Pinpoint the cell where the given text exists, returning its (X, Y) midpoint coordinate. 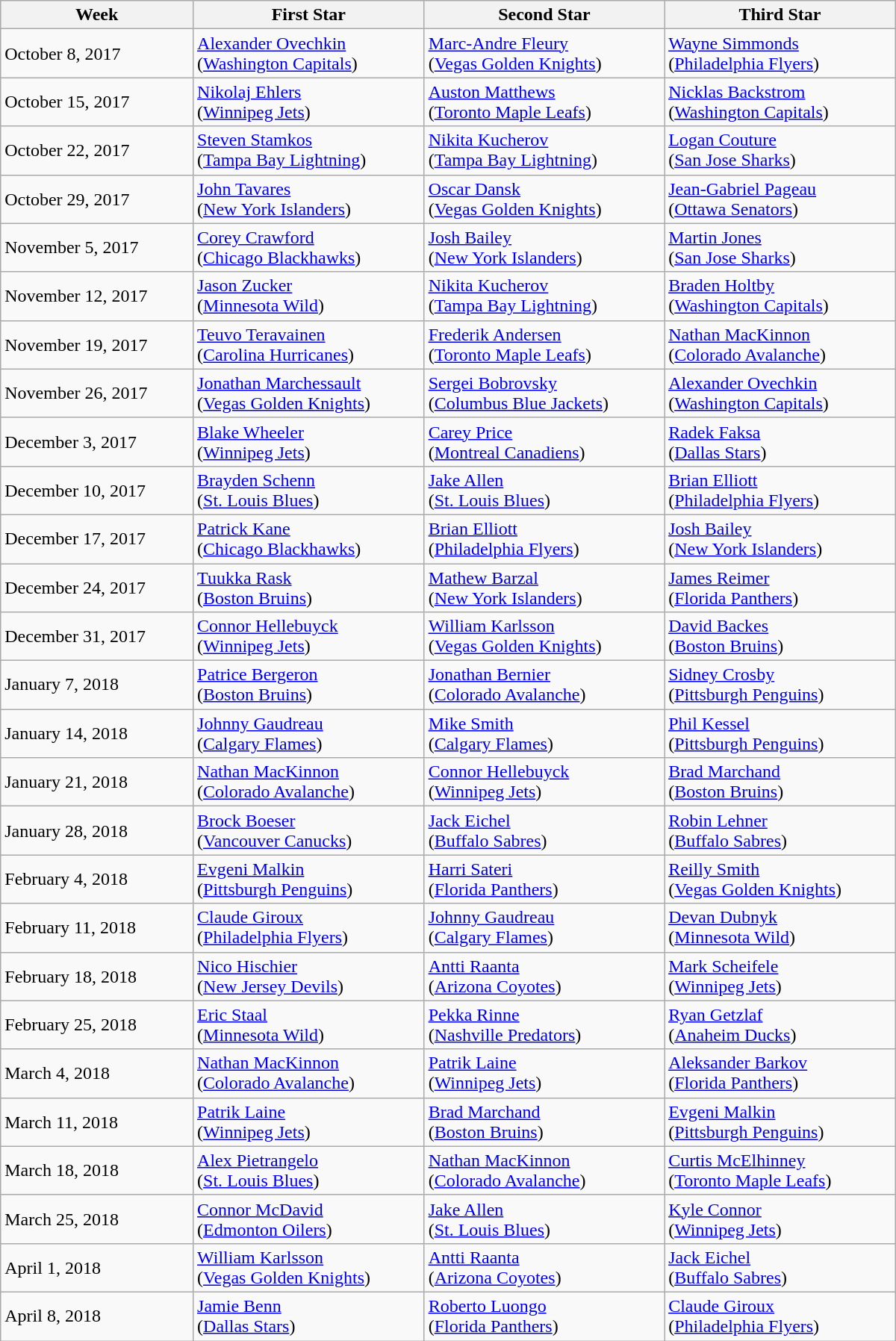
Carey Price(Montreal Canadiens) (544, 442)
First Star (309, 15)
Mathew Barzal(New York Islanders) (544, 587)
Brayden Schenn(St. Louis Blues) (309, 490)
January 28, 2018 (97, 830)
October 15, 2017 (97, 102)
November 12, 2017 (97, 296)
Frederik Andersen(Toronto Maple Leafs) (544, 345)
Nicklas Backstrom(Washington Capitals) (780, 102)
January 14, 2018 (97, 733)
Week (97, 15)
March 4, 2018 (97, 1074)
Jean-Gabriel Pageau(Ottawa Senators) (780, 199)
December 24, 2017 (97, 587)
Wayne Simmonds(Philadelphia Flyers) (780, 54)
April 8, 2018 (97, 1316)
March 11, 2018 (97, 1121)
December 31, 2017 (97, 636)
Jonathan Bernier(Colorado Avalanche) (544, 685)
December 10, 2017 (97, 490)
Braden Holtby(Washington Capitals) (780, 296)
March 18, 2018 (97, 1171)
David Backes(Boston Bruins) (780, 636)
Aleksander Barkov(Florida Panthers) (780, 1074)
Jamie Benn(Dallas Stars) (309, 1316)
December 17, 2017 (97, 539)
Kyle Connor(Winnipeg Jets) (780, 1219)
Teuvo Teravainen(Carolina Hurricanes) (309, 345)
Patrick Kane(Chicago Blackhawks) (309, 539)
Alex Pietrangelo(St. Louis Blues) (309, 1171)
Oscar Dansk(Vegas Golden Knights) (544, 199)
February 4, 2018 (97, 880)
Logan Couture(San Jose Sharks) (780, 151)
Auston Matthews(Toronto Maple Leafs) (544, 102)
Eric Staal(Minnesota Wild) (309, 1024)
October 29, 2017 (97, 199)
Roberto Luongo(Florida Panthers) (544, 1316)
December 3, 2017 (97, 442)
Sidney Crosby(Pittsburgh Penguins) (780, 685)
October 8, 2017 (97, 54)
Radek Faksa(Dallas Stars) (780, 442)
Blake Wheeler(Winnipeg Jets) (309, 442)
March 25, 2018 (97, 1219)
Sergei Bobrovsky(Columbus Blue Jackets) (544, 393)
February 18, 2018 (97, 977)
Jason Zucker(Minnesota Wild) (309, 296)
Tuukka Rask(Boston Bruins) (309, 587)
October 22, 2017 (97, 151)
Second Star (544, 15)
Robin Lehner(Buffalo Sabres) (780, 830)
February 11, 2018 (97, 927)
November 26, 2017 (97, 393)
February 25, 2018 (97, 1024)
November 5, 2017 (97, 248)
Phil Kessel(Pittsburgh Penguins) (780, 733)
Steven Stamkos(Tampa Bay Lightning) (309, 151)
Ryan Getzlaf(Anaheim Ducks) (780, 1024)
Third Star (780, 15)
Patrice Bergeron(Boston Bruins) (309, 685)
Marc-Andre Fleury(Vegas Golden Knights) (544, 54)
Connor McDavid(Edmonton Oilers) (309, 1219)
John Tavares(New York Islanders) (309, 199)
Devan Dubnyk(Minnesota Wild) (780, 927)
Harri Sateri(Florida Panthers) (544, 880)
Brock Boeser(Vancouver Canucks) (309, 830)
Mike Smith(Calgary Flames) (544, 733)
Curtis McElhinney(Toronto Maple Leafs) (780, 1171)
January 7, 2018 (97, 685)
Martin Jones(San Jose Sharks) (780, 248)
Mark Scheifele(Winnipeg Jets) (780, 977)
Nikolaj Ehlers(Winnipeg Jets) (309, 102)
January 21, 2018 (97, 782)
April 1, 2018 (97, 1268)
Jonathan Marchessault(Vegas Golden Knights) (309, 393)
Reilly Smith(Vegas Golden Knights) (780, 880)
James Reimer(Florida Panthers) (780, 587)
Corey Crawford(Chicago Blackhawks) (309, 248)
November 19, 2017 (97, 345)
Nico Hischier(New Jersey Devils) (309, 977)
Pekka Rinne(Nashville Predators) (544, 1024)
